Extract the (X, Y) coordinate from the center of the cell holding the provided text.  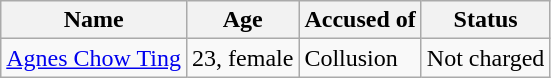
Not charged (486, 58)
Accused of (360, 20)
Collusion (360, 58)
Name (94, 20)
23, female (243, 58)
Agnes Chow Ting (94, 58)
Status (486, 20)
Age (243, 20)
